From the cell containing the given text, extract its center point as (X, Y) coordinate. 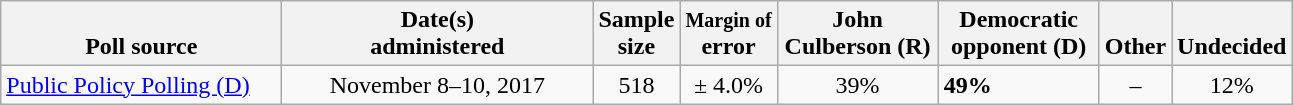
Democraticopponent (D) (1018, 34)
49% (1018, 85)
Public Policy Polling (D) (142, 85)
November 8–10, 2017 (438, 85)
– (1135, 85)
Other (1135, 34)
12% (1232, 85)
± 4.0% (728, 85)
39% (858, 85)
JohnCulberson (R) (858, 34)
Margin oferror (728, 34)
518 (636, 85)
Samplesize (636, 34)
Undecided (1232, 34)
Date(s)administered (438, 34)
Poll source (142, 34)
